Scan for the cell matching the given text and deliver its (x, y) coordinate at center. 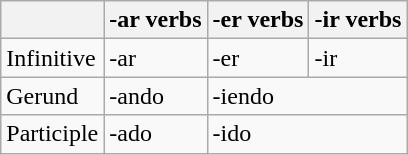
-ar (156, 58)
-ando (156, 96)
-ar verbs (156, 20)
-ado (156, 134)
-er verbs (258, 20)
Participle (52, 134)
-iendo (307, 96)
Gerund (52, 96)
Infinitive (52, 58)
-ir (358, 58)
-ido (307, 134)
-ir verbs (358, 20)
-er (258, 58)
